Scan for the cell matching the given text and deliver its (X, Y) coordinate at center. 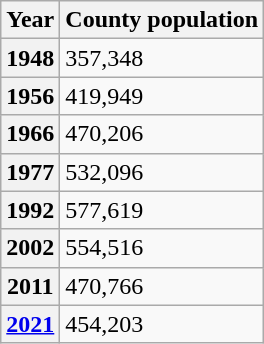
1948 (30, 58)
1966 (30, 134)
1977 (30, 172)
1956 (30, 96)
554,516 (162, 248)
532,096 (162, 172)
470,206 (162, 134)
County population (162, 20)
454,203 (162, 324)
470,766 (162, 286)
357,348 (162, 58)
2011 (30, 286)
419,949 (162, 96)
Year (30, 20)
1992 (30, 210)
2002 (30, 248)
2021 (30, 324)
577,619 (162, 210)
